Return the (X, Y) coordinate for the center point of the cell that contains the specified text.  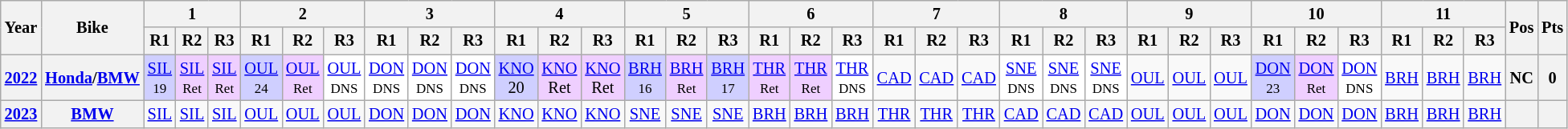
5 (686, 14)
Bike (92, 27)
OUL24 (261, 78)
0 (1552, 78)
11 (1443, 14)
8 (1064, 14)
2022 (21, 78)
9 (1189, 14)
Honda/BMW (92, 78)
Pts (1552, 27)
KNO20 (517, 78)
THRDNS (852, 78)
OULRet (303, 78)
SIL19 (160, 78)
4 (560, 14)
BRHRet (687, 78)
DONRet (1317, 78)
Pos (1521, 27)
1 (193, 14)
7 (937, 14)
10 (1317, 14)
BMW (92, 114)
Year (21, 27)
OULDNS (345, 78)
DON23 (1273, 78)
BRH16 (645, 78)
BRH17 (728, 78)
2023 (21, 114)
3 (430, 14)
6 (811, 14)
2 (302, 14)
NC (1521, 78)
